Scan for the cell matching the given text and deliver its (x, y) coordinate at center. 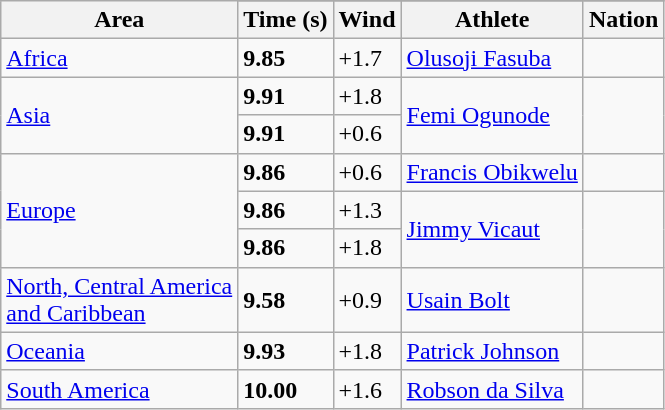
Africa (120, 58)
+1.6 (367, 389)
+0.9 (367, 300)
Europe (120, 210)
+1.7 (367, 58)
Time (s) (286, 20)
Francis Obikwelu (492, 172)
Jimmy Vicaut (492, 229)
Patrick Johnson (492, 351)
Area (120, 20)
Nation (623, 20)
Femi Ogunode (492, 115)
Wind (367, 20)
Asia (120, 115)
Athlete (492, 20)
+1.3 (367, 210)
9.58 (286, 300)
10.00 (286, 389)
9.93 (286, 351)
Oceania (120, 351)
North, Central America and Caribbean (120, 300)
Usain Bolt (492, 300)
9.85 (286, 58)
Robson da Silva (492, 389)
Olusoji Fasuba (492, 58)
South America (120, 389)
